Output the (X, Y) coordinate of the center of the cell containing the given text.  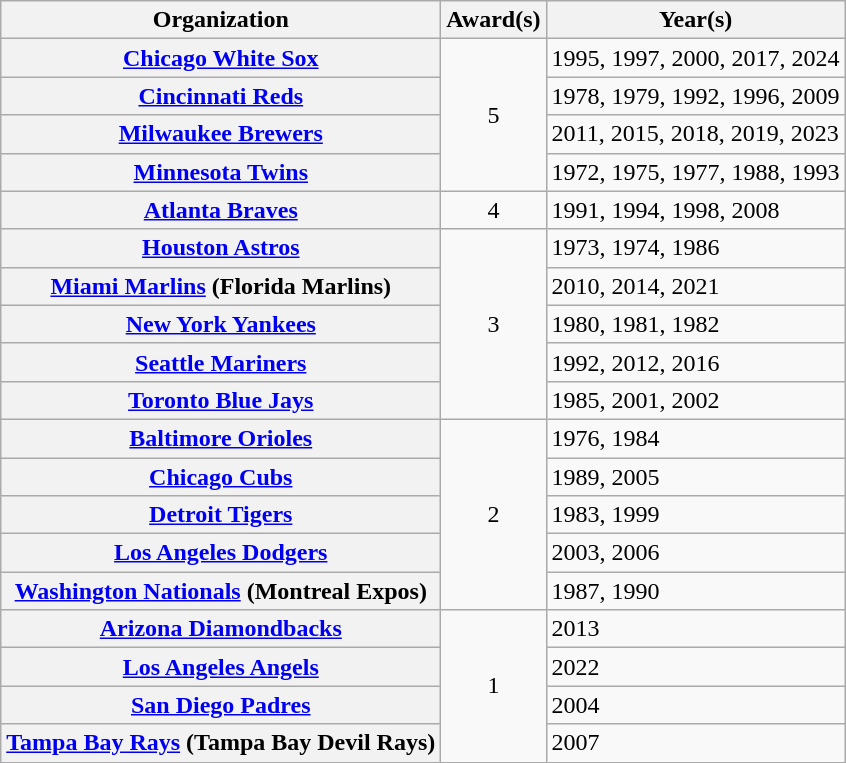
2022 (696, 667)
Los Angeles Dodgers (221, 553)
4 (494, 210)
1991, 1994, 1998, 2008 (696, 210)
Year(s) (696, 20)
1976, 1984 (696, 438)
1983, 1999 (696, 515)
1989, 2005 (696, 477)
1995, 1997, 2000, 2017, 2024 (696, 58)
San Diego Padres (221, 705)
1978, 1979, 1992, 1996, 2009 (696, 96)
Cincinnati Reds (221, 96)
Washington Nationals (Montreal Expos) (221, 591)
1 (494, 686)
1992, 2012, 2016 (696, 362)
Houston Astros (221, 248)
Arizona Diamondbacks (221, 629)
2004 (696, 705)
1973, 1974, 1986 (696, 248)
Chicago Cubs (221, 477)
1985, 2001, 2002 (696, 400)
3 (494, 324)
1972, 1975, 1977, 1988, 1993 (696, 172)
2011, 2015, 2018, 2019, 2023 (696, 134)
Baltimore Orioles (221, 438)
New York Yankees (221, 324)
Milwaukee Brewers (221, 134)
2013 (696, 629)
Los Angeles Angels (221, 667)
1987, 1990 (696, 591)
2 (494, 514)
2007 (696, 743)
Tampa Bay Rays (Tampa Bay Devil Rays) (221, 743)
Atlanta Braves (221, 210)
Miami Marlins (Florida Marlins) (221, 286)
Chicago White Sox (221, 58)
Award(s) (494, 20)
1980, 1981, 1982 (696, 324)
5 (494, 115)
Seattle Mariners (221, 362)
2010, 2014, 2021 (696, 286)
Organization (221, 20)
Toronto Blue Jays (221, 400)
Detroit Tigers (221, 515)
Minnesota Twins (221, 172)
2003, 2006 (696, 553)
